From the cell containing the given text, extract its center point as [x, y] coordinate. 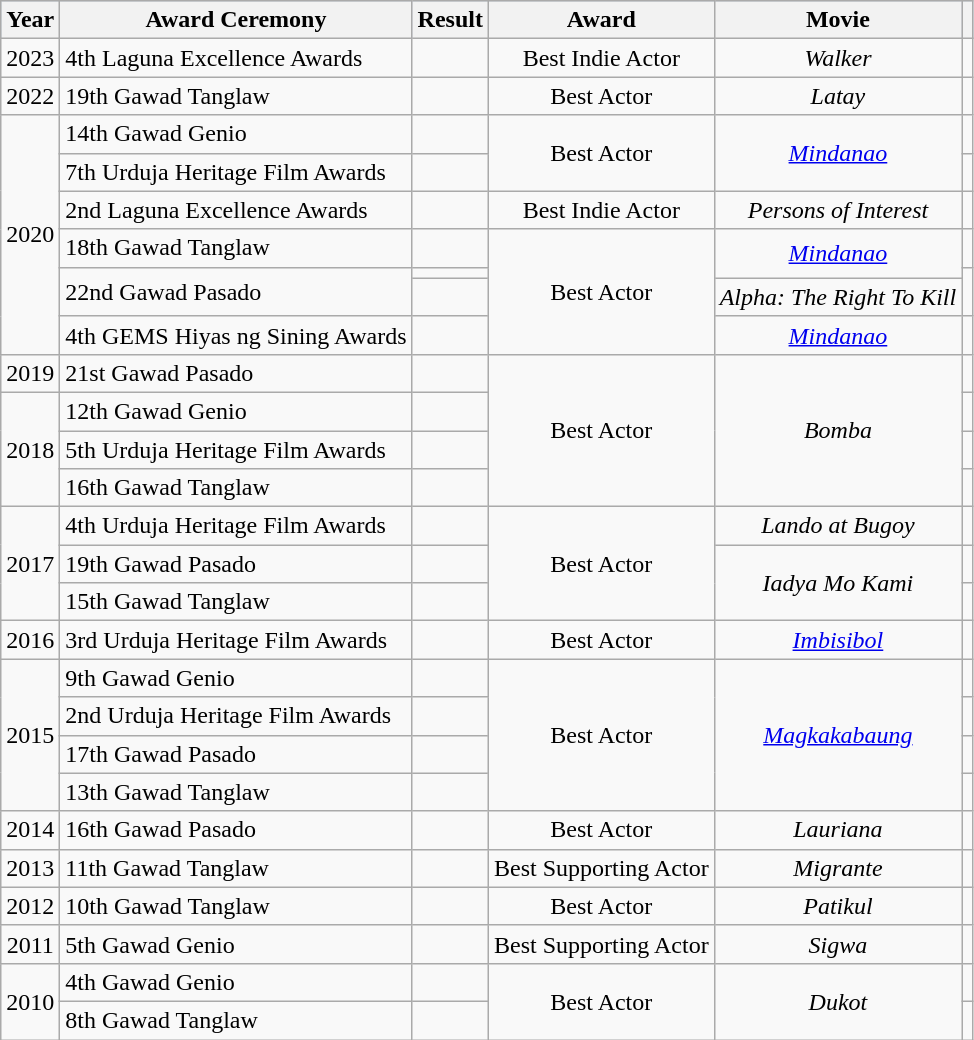
12th Gawad Genio [236, 411]
2023 [30, 58]
Lauriana [838, 830]
2010 [30, 1001]
14th Gawad Genio [236, 134]
4th Laguna Excellence Awards [236, 58]
11th Gawad Tanglaw [236, 868]
Sigwa [838, 944]
13th Gawad Tanglaw [236, 792]
Result [450, 20]
Alpha: The Right To Kill [838, 297]
Migrante [838, 868]
19th Gawad Tanglaw [236, 96]
4th Gawad Genio [236, 982]
Award [601, 20]
21st Gawad Pasado [236, 373]
Iadya Mo Kami [838, 583]
2018 [30, 449]
2022 [30, 96]
15th Gawad Tanglaw [236, 602]
2011 [30, 944]
22nd Gawad Pasado [236, 292]
2nd Urduja Heritage Film Awards [236, 716]
18th Gawad Tanglaw [236, 248]
Latay [838, 96]
5th Gawad Genio [236, 944]
4th Urduja Heritage Film Awards [236, 526]
2015 [30, 735]
2017 [30, 564]
Bomba [838, 430]
Patikul [838, 906]
Persons of Interest [838, 210]
16th Gawad Tanglaw [236, 488]
Imbisibol [838, 640]
2016 [30, 640]
5th Urduja Heritage Film Awards [236, 449]
2nd Laguna Excellence Awards [236, 210]
2019 [30, 373]
Year [30, 20]
10th Gawad Tanglaw [236, 906]
2012 [30, 906]
3rd Urduja Heritage Film Awards [236, 640]
4th GEMS Hiyas ng Sining Awards [236, 335]
16th Gawad Pasado [236, 830]
2014 [30, 830]
19th Gawad Pasado [236, 564]
Dukot [838, 1001]
Award Ceremony [236, 20]
17th Gawad Pasado [236, 754]
2020 [30, 234]
8th Gawad Tanglaw [236, 1020]
Movie [838, 20]
Magkakabaung [838, 735]
7th Urduja Heritage Film Awards [236, 172]
Lando at Bugoy [838, 526]
Walker [838, 58]
2013 [30, 868]
9th Gawad Genio [236, 678]
